Extract the [x, y] coordinate from the center of the cell holding the provided text.  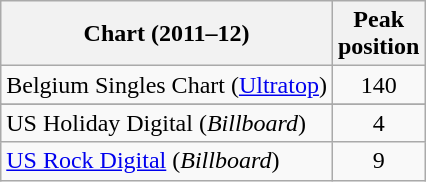
Peakposition [378, 34]
9 [378, 161]
US Holiday Digital (Billboard) [167, 123]
Chart (2011–12) [167, 34]
4 [378, 123]
140 [378, 85]
US Rock Digital (Billboard) [167, 161]
Belgium Singles Chart (Ultratop) [167, 85]
